From the cell containing the given text, extract its center point as (x, y) coordinate. 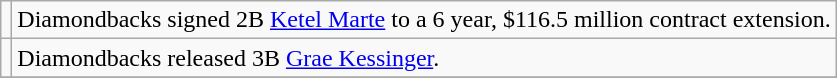
Diamondbacks signed 2B Ketel Marte to a 6 year, $116.5 million contract extension. (424, 20)
Diamondbacks released 3B Grae Kessinger. (424, 58)
